Extract the [X, Y] coordinate from the center of the cell holding the provided text.  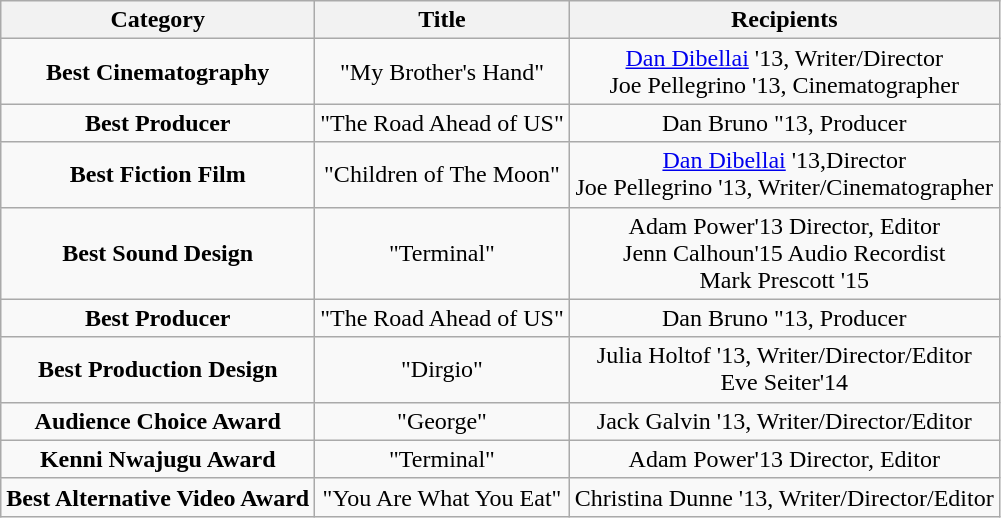
Kenni Nwajugu Award [158, 459]
"George" [442, 421]
"Children of The Moon" [442, 174]
"Dirgio" [442, 370]
Category [158, 20]
Best Alternative Video Award [158, 497]
Christina Dunne '13, Writer/Director/Editor [784, 497]
"My Brother's Hand" [442, 72]
Dan Dibellai '13,Director Joe Pellegrino '13, Writer/Cinematographer [784, 174]
Adam Power'13 Director, Editor [784, 459]
Recipients [784, 20]
Julia Holtof '13, Writer/Director/Editor Eve Seiter'14 [784, 370]
Best Cinematography [158, 72]
Jack Galvin '13, Writer/Director/Editor [784, 421]
Adam Power'13 Director, Editor Jenn Calhoun'15 Audio Recordist Mark Prescott '15 [784, 253]
Audience Choice Award [158, 421]
"You Are What You Eat" [442, 497]
Best Fiction Film [158, 174]
Title [442, 20]
Best Production Design [158, 370]
Best Sound Design [158, 253]
Dan Dibellai '13, Writer/Director Joe Pellegrino '13, Cinematographer [784, 72]
